From the cell containing the given text, extract its center point as (X, Y) coordinate. 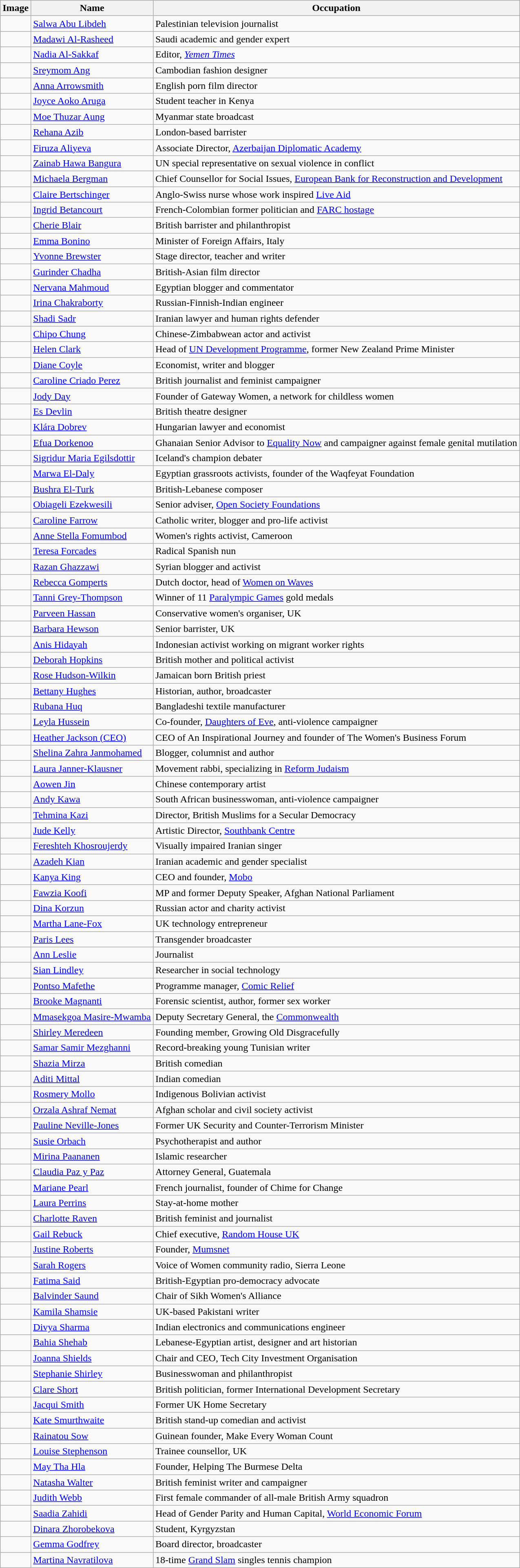
Tehmina Kazi (92, 815)
Head of Gender Parity and Human Capital, World Economic Forum (336, 1513)
Jacqui Smith (92, 1405)
Chief executive, Random House UK (336, 1234)
Bushra El-Turk (92, 489)
Bangladeshi textile manufacturer (336, 707)
Divya Sharma (92, 1327)
Chinese-Zimbabwean actor and activist (336, 334)
Forensic scientist, author, former sex worker (336, 1001)
Visually impaired Iranian singer (336, 846)
Dina Korzun (92, 908)
British feminist and journalist (336, 1219)
Claire Bertschinger (92, 194)
Michaela Bergman (92, 179)
Associate Director, Azerbaijan Diplomatic Academy (336, 148)
Women's rights activist, Cameroon (336, 536)
Efua Dorkenoo (92, 442)
Jody Day (92, 396)
Heather Jackson (CEO) (92, 738)
Pauline Neville-Jones (92, 1125)
Leyla Hussein (92, 722)
Firuza Aliyeva (92, 148)
Barbara Hewson (92, 629)
Afghan scholar and civil society activist (336, 1110)
Dinara Zhorobekova (92, 1529)
UK-based Pakistani writer (336, 1312)
CEO and founder, Mobo (336, 877)
Voice of Women community radio, Sierra Leone (336, 1265)
Former UK Security and Counter-Terrorism Minister (336, 1125)
Stage director, teacher and writer (336, 256)
Myanmar state broadcast (336, 117)
First female commander of all-male British Army squadron (336, 1498)
Klára Dobrev (92, 427)
Stay-at-home mother (336, 1203)
Balvinder Saund (92, 1296)
Clare Short (92, 1389)
Shazia Mirza (92, 1063)
Kamila Shamsie (92, 1312)
Anis Hidayah (92, 644)
Pontso Mafethe (92, 986)
Martina Navratilova (92, 1560)
Mirina Paananen (92, 1156)
British stand-up comedian and activist (336, 1420)
Helen Clark (92, 349)
Razan Ghazzawi (92, 567)
Iceland's champion debater (336, 458)
Samar Samir Mezghanni (92, 1048)
Sigridur Maria Egilsdottir (92, 458)
British politician, former International Development Secretary (336, 1389)
Rose Hudson-Wilkin (92, 675)
Chinese contemporary artist (336, 784)
Chipo Chung (92, 334)
Islamic researcher (336, 1156)
Emma Bonino (92, 241)
Indonesian activist working on migrant worker rights (336, 644)
Shadi Sadr (92, 318)
Rainatou Sow (92, 1435)
Anna Arrowsmith (92, 86)
May Tha Hla (92, 1467)
Yvonne Brewster (92, 256)
Charlotte Raven (92, 1219)
British journalist and feminist campaigner (336, 380)
Zainab Hawa Bangura (92, 163)
Shelina Zahra Janmohamed (92, 753)
Deborah Hopkins (92, 660)
Historian, author, broadcaster (336, 691)
Psychotherapist and author (336, 1141)
South African businesswoman, anti-violence campaigner (336, 799)
French-Colombian former politician and FARC hostage (336, 210)
British-Egyptian pro-democracy advocate (336, 1281)
Gail Rebuck (92, 1234)
Bettany Hughes (92, 691)
Syrian blogger and activist (336, 567)
British comedian (336, 1063)
Head of UN Development Programme, former New Zealand Prime Minister (336, 349)
Student, Kyrgyzstan (336, 1529)
Sian Lindley (92, 970)
London-based barrister (336, 132)
Journalist (336, 955)
Kate Smurthwaite (92, 1420)
Moe Thuzar Aung (92, 117)
Aditi Mittal (92, 1079)
Saudi academic and gender expert (336, 39)
Occupation (336, 8)
French journalist, founder of Chime for Change (336, 1188)
Catholic writer, blogger and pro-life activist (336, 520)
Claudia Paz y Paz (92, 1172)
Student teacher in Kenya (336, 101)
Ingrid Betancourt (92, 210)
Artistic Director, Southbank Centre (336, 830)
Russian-Finnish-Indian engineer (336, 303)
Founder, Mumsnet (336, 1250)
Indian electronics and communications engineer (336, 1327)
CEO of An Inspirational Journey and founder of The Women's Business Forum (336, 738)
Nadia Al-Sakkaf (92, 55)
Iranian lawyer and human rights defender (336, 318)
Paris Lees (92, 939)
Madawi Al-Rasheed (92, 39)
Chair of Sikh Women's Alliance (336, 1296)
Indian comedian (336, 1079)
Movement rabbi, specializing in Reform Judaism (336, 769)
18-time Grand Slam singles tennis champion (336, 1560)
Record-breaking young Tunisian writer (336, 1048)
Iranian academic and gender specialist (336, 861)
Co-founder, Daughters of Eve, anti-violence campaigner (336, 722)
Caroline Criado Perez (92, 380)
Attorney General, Guatemala (336, 1172)
Cambodian fashion designer (336, 70)
Guinean founder, Make Every Woman Count (336, 1435)
Cherie Blair (92, 225)
Mmasekgoa Masire-Mwamba (92, 1017)
Hungarian lawyer and economist (336, 427)
UN special representative on sexual violence in conflict (336, 163)
Aowen Jin (92, 784)
Justine Roberts (92, 1250)
Former UK Home Secretary (336, 1405)
Bahia Shehab (92, 1343)
English porn film director (336, 86)
Obiageli Ezekwesili (92, 505)
Marwa El-Daly (92, 474)
British-Lebanese composer (336, 489)
Transgender broadcaster (336, 939)
Russian actor and charity activist (336, 908)
Rubana Huq (92, 707)
Conservative women's organiser, UK (336, 613)
Trainee counsellor, UK (336, 1451)
Martha Lane-Fox (92, 923)
Egyptian grassroots activists, founder of the Waqfeyat Foundation (336, 474)
Joanna Shields (92, 1358)
Parveen Hassan (92, 613)
Salwa Abu Libdeh (92, 24)
Dutch doctor, head of Women on Waves (336, 582)
Programme manager, Comic Relief (336, 986)
Fawzia Koofi (92, 892)
MP and former Deputy Speaker, Afghan National Parliament (336, 892)
Jamaican born British priest (336, 675)
Teresa Forcades (92, 551)
Editor, Yemen Times (336, 55)
Director, British Muslims for a Secular Democracy (336, 815)
Laura Janner-Klausner (92, 769)
Gemma Godfrey (92, 1544)
UK technology entrepreneur (336, 923)
Rebecca Gomperts (92, 582)
Anne Stella Fomumbod (92, 536)
Fereshteh Khosroujerdy (92, 846)
Jude Kelly (92, 830)
Researcher in social technology (336, 970)
Chair and CEO, Tech City Investment Organisation (336, 1358)
Lebanese-Egyptian artist, designer and art historian (336, 1343)
Winner of 11 Paralympic Games gold medals (336, 598)
Indigenous Bolivian activist (336, 1094)
British feminist writer and campaigner (336, 1482)
Economist, writer and blogger (336, 365)
Businesswoman and philanthropist (336, 1374)
Louise Stephenson (92, 1451)
Gurinder Chadha (92, 272)
Radical Spanish nun (336, 551)
British theatre designer (336, 411)
Rosmery Mollo (92, 1094)
Kanya King (92, 877)
Founding member, Growing Old Disgracefully (336, 1032)
Egyptian blogger and commentator (336, 287)
Susie Orbach (92, 1141)
Sarah Rogers (92, 1265)
Natasha Walter (92, 1482)
Ghanaian Senior Advisor to Equality Now and campaigner against female genital mutilation (336, 442)
Orzala Ashraf Nemat (92, 1110)
Mariane Pearl (92, 1188)
Caroline Farrow (92, 520)
Laura Perrins (92, 1203)
Senior barrister, UK (336, 629)
Founder of Gateway Women, a network for childless women (336, 396)
Joyce Aoko Aruga (92, 101)
Tanni Grey-Thompson (92, 598)
Board director, broadcaster (336, 1544)
Diane Coyle (92, 365)
British-Asian film director (336, 272)
Nervana Mahmoud (92, 287)
Stephanie Shirley (92, 1374)
Minister of Foreign Affairs, Italy (336, 241)
Chief Counsellor for Social Issues, European Bank for Reconstruction and Development (336, 179)
Fatima Said (92, 1281)
Deputy Secretary General, the Commonwealth (336, 1017)
Name (92, 8)
Founder, Helping The Burmese Delta (336, 1467)
Saadia Zahidi (92, 1513)
British mother and political activist (336, 660)
Senior adviser, Open Society Foundations (336, 505)
Ann Leslie (92, 955)
Irina Chakraborty (92, 303)
Judith Webb (92, 1498)
Rehana Azib (92, 132)
Es Devlin (92, 411)
British barrister and philanthropist (336, 225)
Anglo-Swiss nurse whose work inspired Live Aid (336, 194)
Sreymom Ang (92, 70)
Brooke Magnanti (92, 1001)
Image (15, 8)
Andy Kawa (92, 799)
Palestinian television journalist (336, 24)
Shirley Meredeen (92, 1032)
Azadeh Kian (92, 861)
Blogger, columnist and author (336, 753)
